Scan for the cell matching the given text and deliver its (x, y) coordinate at center. 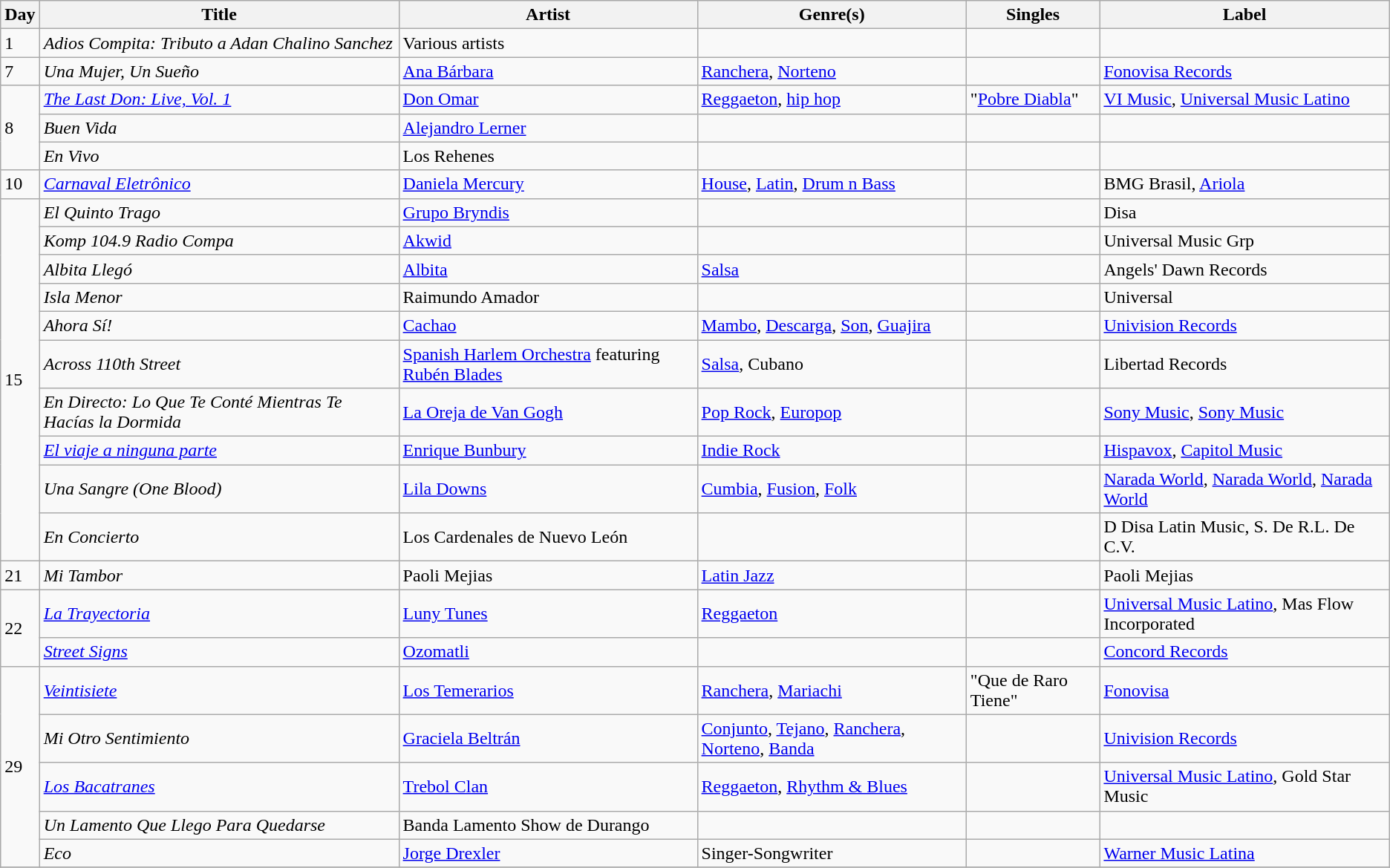
Los Temerarios (548, 691)
Una Sangre (One Blood) (219, 489)
Sony Music, Sony Music (1244, 413)
Ozomatli (548, 652)
The Last Don: Live, Vol. 1 (219, 99)
Los Rehenes (548, 156)
Indie Rock (832, 451)
Angels' Dawn Records (1244, 269)
Mi Tambor (219, 575)
La Trayectoria (219, 613)
Singles (1033, 15)
Concord Records (1244, 652)
Luny Tunes (548, 613)
Cachao (548, 325)
El Quinto Trago (219, 212)
Un Lamento Que Llego Para Quedarse (219, 825)
Title (219, 15)
D Disa Latin Music, S. De R.L. De C.V. (1244, 538)
Raimundo Amador (548, 297)
Komp 104.9 Radio Compa (219, 241)
Narada World, Narada World, Narada World (1244, 489)
La Oreja de Van Gogh (548, 413)
Universal Music Grp (1244, 241)
Daniela Mercury (548, 184)
Don Omar (548, 99)
En Directo: Lo Que Te Conté Mientras Te Hacías la Dormida (219, 413)
Pop Rock, Europop (832, 413)
Trebol Clan (548, 787)
Reggaeton, Rhythm & Blues (832, 787)
En Concierto (219, 538)
Carnaval Eletrônico (219, 184)
Ranchera, Mariachi (832, 691)
Enrique Bunbury (548, 451)
1 (20, 43)
Grupo Bryndis (548, 212)
Street Signs (219, 652)
Salsa, Cubano (832, 364)
Salsa (832, 269)
Lila Downs (548, 489)
Universal (1244, 297)
Genre(s) (832, 15)
Various artists (548, 43)
22 (20, 628)
Isla Menor (219, 297)
"Pobre Diabla" (1033, 99)
Artist (548, 15)
8 (20, 128)
Reggaeton (832, 613)
15 (20, 380)
10 (20, 184)
VI Music, Universal Music Latino (1244, 99)
21 (20, 575)
Across 110th Street (219, 364)
Libertad Records (1244, 364)
Los Cardenales de Nuevo León (548, 538)
Adios Compita: Tributo a Adan Chalino Sanchez (219, 43)
En Vivo (219, 156)
29 (20, 766)
Singer-Songwriter (832, 853)
Buen Vida (219, 128)
Hispavox, Capitol Music (1244, 451)
Ranchera, Norteno (832, 71)
Ahora Sí! (219, 325)
"Que de Raro Tiene" (1033, 691)
Fonovisa (1244, 691)
Akwid (548, 241)
Spanish Harlem Orchestra featuring Rubén Blades (548, 364)
Day (20, 15)
Mi Otro Sentimiento (219, 738)
Conjunto, Tejano, Ranchera, Norteno, Banda (832, 738)
Albita (548, 269)
Eco (219, 853)
Fonovisa Records (1244, 71)
Los Bacatranes (219, 787)
Cumbia, Fusion, Folk (832, 489)
Latin Jazz (832, 575)
Disa (1244, 212)
Graciela Beltrán (548, 738)
Una Mujer, Un Sueño (219, 71)
El viaje a ninguna parte (219, 451)
Alejandro Lerner (548, 128)
Mambo, Descarga, Son, Guajira (832, 325)
Banda Lamento Show de Durango (548, 825)
Warner Music Latina (1244, 853)
BMG Brasil, Ariola (1244, 184)
Ana Bárbara (548, 71)
Reggaeton, hip hop (832, 99)
7 (20, 71)
Universal Music Latino, Mas Flow Incorporated (1244, 613)
Universal Music Latino, Gold Star Music (1244, 787)
Veintisiete (219, 691)
Label (1244, 15)
Jorge Drexler (548, 853)
House, Latin, Drum n Bass (832, 184)
Albita Llegó (219, 269)
